Extract the [x, y] coordinate from the center of the cell holding the provided text.  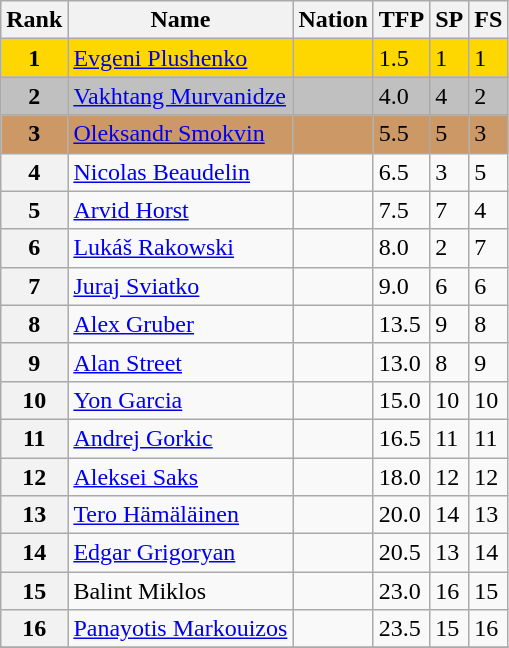
Lukáš Rakowski [180, 248]
8.0 [401, 248]
Arvid Horst [180, 210]
TFP [401, 20]
FS [488, 20]
Alex Gruber [180, 324]
16.5 [401, 438]
1.5 [401, 58]
13.0 [401, 362]
Tero Hämäläinen [180, 515]
Name [180, 20]
Evgeni Plushenko [180, 58]
Rank [34, 20]
Yon Garcia [180, 400]
Aleksei Saks [180, 477]
9.0 [401, 286]
Edgar Grigoryan [180, 553]
23.5 [401, 629]
20.5 [401, 553]
SP [450, 20]
Vakhtang Murvanidze [180, 96]
Alan Street [180, 362]
Panayotis Markouizos [180, 629]
13.5 [401, 324]
Nation [333, 20]
Andrej Gorkic [180, 438]
Oleksandr Smokvin [180, 134]
20.0 [401, 515]
23.0 [401, 591]
7.5 [401, 210]
4.0 [401, 96]
Balint Miklos [180, 591]
15.0 [401, 400]
Juraj Sviatko [180, 286]
Nicolas Beaudelin [180, 172]
18.0 [401, 477]
6.5 [401, 172]
5.5 [401, 134]
